Search for the cell housing the specified text and yield its [X, Y] center coordinate. 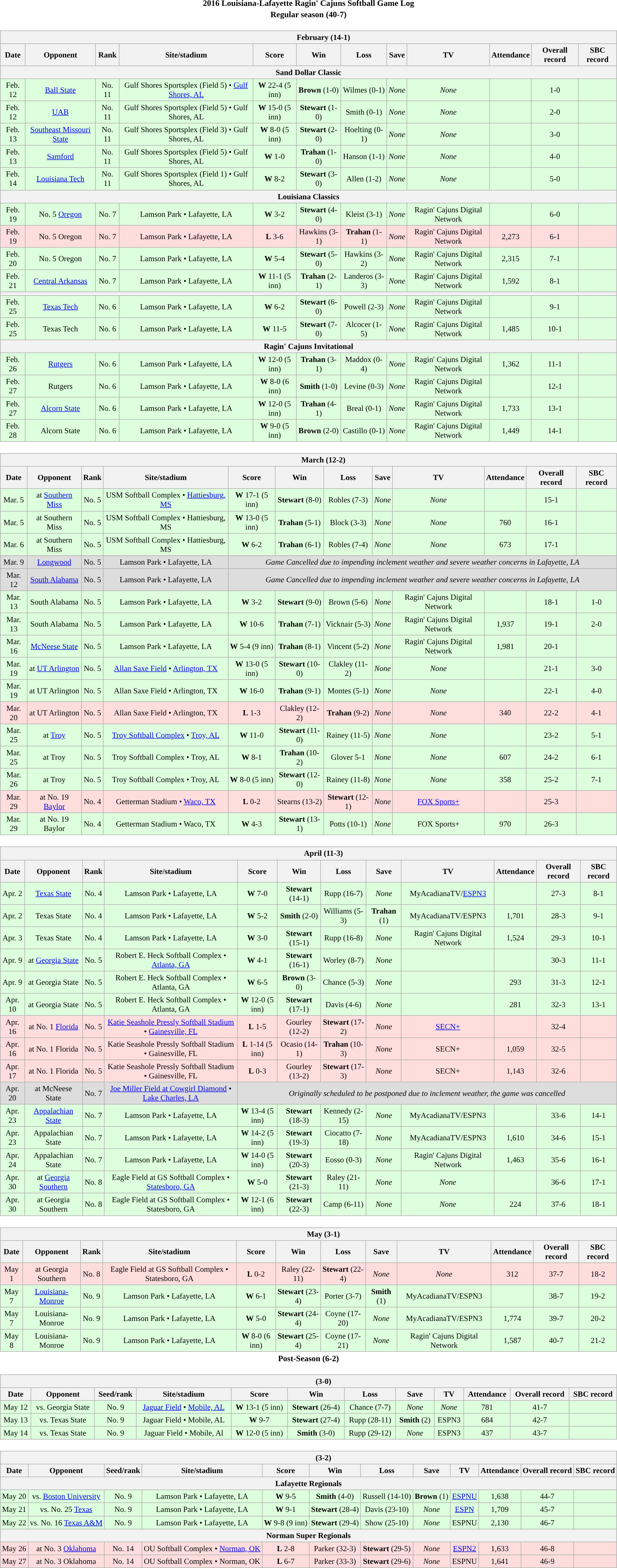
W 6-5 [258, 982]
ESPN [465, 1510]
W 7-0 [258, 893]
Louisiana Classics [308, 196]
Brown (5-6) [348, 601]
W 9-1 [286, 1510]
L 2-8 [286, 1548]
May 27 [14, 1561]
Stewart (2-0) [319, 134]
Eosso (0-3) [343, 1160]
W 11-0 [251, 735]
1,633 [500, 1548]
W 6-1 [256, 1296]
Brown (3-0) [299, 982]
Robles (7-4) [348, 544]
2,315 [511, 259]
673 [505, 544]
Trahan (4-1) [319, 409]
Stewart (5-0) [319, 259]
40-7 [556, 1341]
Ball State [61, 90]
L 1-5 [258, 1027]
Allen (1-2) [364, 179]
25-2 [551, 780]
35-6 [558, 1160]
24-2 [551, 758]
Stewart (12-0) [300, 780]
46-9 [547, 1561]
Trahan (10-3) [343, 1049]
20-1 [551, 646]
May 1 [12, 1274]
Brown (1-0) [319, 90]
Hanson (1-1) [364, 157]
Vincent (5-2) [348, 646]
Stewart (27-4) [316, 1420]
Stewart (25-4) [298, 1341]
Gourley (12-2) [299, 1027]
(3-2) [308, 1458]
W 17-1 (5 inn) [251, 500]
46-8 [547, 1548]
1,610 [515, 1138]
Rupp (28-11) [370, 1420]
18-2 [598, 1274]
Raley (22-11) [298, 1274]
Stewart (21-3) [299, 1182]
Stewart (29-4) [335, 1523]
39-7 [556, 1318]
312 [512, 1274]
Stewart (22-3) [299, 1204]
5-0 [555, 179]
Stewart (9-0) [300, 601]
May 22 [14, 1523]
Stewart (24-4) [298, 1318]
Rupp (29-12) [370, 1433]
19-2 [598, 1296]
38-7 [556, 1296]
W 14-2 (5 inn) [258, 1138]
22-2 [551, 713]
Stewart (17-1) [299, 1005]
Feb. 28 [13, 431]
Glover 5-1 [348, 758]
43-7 [540, 1433]
W 9-7 [259, 1420]
Stewart (3-0) [319, 179]
Davis (23-10) [387, 1510]
W 11-1 (5 inn) [274, 281]
Ocasio (14-1) [299, 1049]
Landeros (3-3) [364, 281]
Clakley (11-2) [348, 668]
Stewart (6-0) [319, 307]
Stewart (4-0) [319, 214]
Coyne (17-21) [343, 1341]
281 [515, 1005]
1,143 [515, 1071]
1,463 [515, 1160]
(3-0) [308, 1381]
Stewart (18-3) [299, 1116]
ESPN2 [465, 1548]
Stewart (19-3) [299, 1138]
W 5-4 (9 inn) [251, 646]
2,130 [500, 1523]
W 13-4 (5 inn) [258, 1116]
Trahan (1-1) [364, 236]
Parker (32-3) [335, 1548]
Camp (6-11) [343, 1204]
vs. No. 25 Texas [66, 1510]
W 15-0 (5 inn) [274, 112]
2,273 [511, 236]
25-3 [551, 802]
31-3 [558, 982]
Stewart (14-1) [299, 893]
Trahan (9-1) [300, 691]
Stewart (17-3) [343, 1071]
20-2 [598, 1318]
Stewart (17-2) [343, 1027]
Rainey (11-5) [348, 735]
1,641 [500, 1561]
32-3 [558, 1005]
Trahan (7-1) [300, 624]
May (3-1) [308, 1234]
Trahan (5-1) [300, 522]
Chance (7-7) [370, 1407]
Potts (10-1) [348, 824]
Central Arkansas [61, 281]
Rainey (11-8) [348, 780]
Robles (7-3) [348, 500]
1,524 [515, 938]
Feb. 20 [13, 259]
Smith (2-0) [299, 915]
Feb. 21 [13, 281]
Louisiana Tech [61, 179]
Stewart (15-1) [299, 938]
Davis (4-6) [343, 1005]
May 8 [12, 1341]
32-6 [558, 1071]
Stewart (29-6) [387, 1561]
W 9-0 (5 inn) [274, 431]
Stewart (28-4) [335, 1510]
W 1-0 [274, 157]
23-2 [551, 735]
Samford [61, 157]
1,362 [511, 364]
Rupp (16-8) [343, 938]
224 [515, 1204]
Jaguar Field • Mobile, Al [184, 1433]
Apr. 24 [12, 1160]
W 4-1 [258, 960]
Gulf Shores Sportsplex (Field 1) • Gulf Shores, AL [186, 179]
Stearns (13-2) [300, 802]
32-4 [558, 1027]
Levine (0-3) [364, 386]
Trahan (9-2) [348, 713]
W 11-5 [274, 329]
McNeese State [54, 646]
1,709 [500, 1510]
Mar. 9 [14, 562]
May 26 [14, 1548]
Stewart (16-1) [299, 960]
W 10-6 [251, 624]
Apr. 3 [12, 938]
1,592 [511, 281]
Stewart (7-0) [319, 329]
L 6-7 [286, 1561]
W 14-0 (5 inn) [258, 1160]
970 [505, 824]
21-1 [551, 668]
W 8-1 [251, 758]
Ragin' Cajuns Invitational [308, 346]
1,774 [512, 1318]
Stewart (29-5) [387, 1548]
Originally scheduled to be postponed due to inclement weather, the game was cancelled [427, 1094]
684 [487, 1420]
Williams (5-3) [343, 915]
Longwood [54, 562]
W 13-1 (5 inn) [259, 1407]
42-7 [540, 1420]
358 [505, 780]
Smith (1) [381, 1296]
Smith (0-1) [364, 112]
Stewart (10-0) [300, 668]
Stewart (1-0) [319, 112]
Apr. 10 [12, 1005]
Southeast Missouri State [61, 134]
W 22-4 (5 inn) [274, 90]
Hoelting (0-1) [364, 134]
Apr. 20 [12, 1094]
Stewart (23-4) [298, 1296]
W 5-2 [258, 915]
Smith (4-0) [335, 1496]
30-3 [558, 960]
607 [505, 758]
Sand Dollar Classic [308, 72]
Wilmes (0-1) [364, 90]
April (11-3) [308, 853]
Kleist (3-1) [364, 214]
Smith (3-0) [316, 1433]
6-0 [555, 214]
Russell (14-10) [387, 1496]
Feb. 14 [13, 179]
Feb. 26 [13, 364]
Clakley (12-2) [300, 713]
Stewart (26-4) [316, 1407]
vs. Boston University [66, 1496]
Powell (2-3) [364, 307]
vs. No. 16 Texas A&M [66, 1523]
Stewart (20-3) [299, 1160]
L 1-3 [251, 713]
UAB [61, 112]
Norman Super Regionals [308, 1535]
36-6 [558, 1182]
1,059 [515, 1049]
Mar. 20 [14, 713]
Mar. 26 [14, 780]
W 8-2 [274, 179]
Joe Miller Field at Cowgirl Diamond • Lake Charles, LA [171, 1094]
Show (25-10) [387, 1523]
May 14 [16, 1433]
27-3 [558, 893]
Porter (3-7) [343, 1296]
Rupp (16-7) [343, 893]
Trahan (6-1) [300, 544]
781 [487, 1407]
Brown (1) [431, 1496]
Worley (8-7) [343, 960]
1,638 [500, 1496]
Lafayette Regionals [308, 1484]
Trahan (3-1) [319, 364]
26-3 [551, 824]
Kennedy (2-15) [343, 1116]
Trahan (1-0) [319, 157]
1,937 [505, 624]
W 4-3 [251, 824]
1,587 [512, 1341]
W 12-1 (6 inn) [258, 1204]
Stewart (11-0) [300, 735]
Block (3-3) [348, 522]
February (14-1) [308, 37]
46-7 [547, 1523]
33-6 [558, 1116]
340 [505, 713]
May 12 [16, 1407]
19-1 [551, 624]
March (12-2) [308, 460]
41-7 [540, 1407]
Mar. 6 [14, 544]
1,701 [515, 915]
37-7 [556, 1274]
Breal (0-1) [364, 409]
Raley (21-11) [343, 1182]
vs. Georgia State [63, 1407]
293 [515, 982]
W 3-0 [258, 938]
W 16-0 [251, 691]
L 0-3 [258, 1071]
Mar. 12 [14, 579]
34-6 [558, 1138]
22-1 [551, 691]
1,449 [511, 431]
Brown (2-0) [319, 431]
1,981 [505, 646]
May 21 [14, 1510]
Trahan (1) [384, 915]
44-7 [547, 1496]
Ciocatto (7-18) [343, 1138]
Mar. 16 [14, 646]
Stewart (22-4) [343, 1274]
L 1-14 (5 inn) [258, 1049]
Gulf Shores Sportsplex (Field 3) • Gulf Shores, AL [186, 134]
Smith (1-0) [319, 386]
Stewart (12-1) [348, 802]
28-3 [558, 915]
Stewart (8-0) [300, 500]
760 [505, 522]
37-6 [558, 1204]
5-1 [596, 735]
Hawkins (3-1) [319, 236]
Parker (33-3) [335, 1561]
W 9-8 (9 inn) [286, 1523]
32-5 [558, 1049]
Alcocer (1-5) [364, 329]
Stewart (13-1) [300, 824]
Trahan (2-1) [319, 281]
Montes (5-1) [348, 691]
1,733 [511, 409]
Maddox (0-4) [364, 364]
437 [487, 1433]
Vicknair (5-3) [348, 624]
L 3-6 [274, 236]
Gourley (13-2) [299, 1071]
21-2 [598, 1341]
Castillo (0-1) [364, 431]
Coyne (17-20) [343, 1318]
Chance (5-3) [343, 982]
Smith (2) [415, 1420]
Hawkins (3-2) [364, 259]
4-1 [596, 713]
1,485 [511, 329]
May 13 [16, 1420]
at McNeese State [53, 1094]
29-3 [558, 938]
W 5-4 [274, 259]
May 20 [14, 1496]
W 9-5 [286, 1496]
45-7 [547, 1510]
Trahan (10-2) [300, 758]
Trahan (8-1) [300, 646]
Apr. 17 [12, 1071]
